Identify which cell holds the provided text, then report its (x, y) central coordinate. 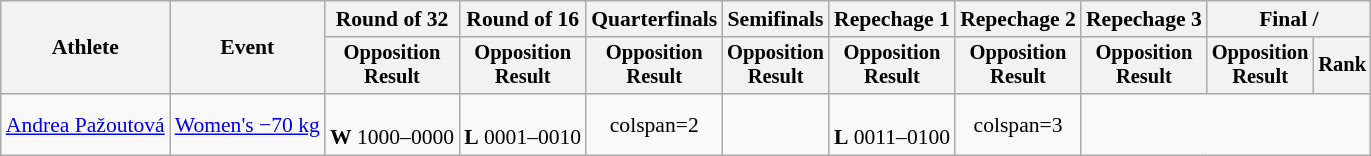
colspan=3 (1018, 124)
Women's −70 kg (248, 124)
Repechage 3 (1144, 19)
Repechage 1 (892, 19)
Andrea Pažoutová (86, 124)
Rank (1342, 66)
Round of 32 (392, 19)
L 0011–0100 (892, 124)
Athlete (86, 48)
colspan=2 (654, 124)
Quarterfinals (654, 19)
Repechage 2 (1018, 19)
Semifinals (776, 19)
Event (248, 48)
Round of 16 (522, 19)
Final / (1289, 19)
L 0001–0010 (522, 124)
W 1000–0000 (392, 124)
